Detect which cell encompasses the target text, then output its [x, y] center coordinate. 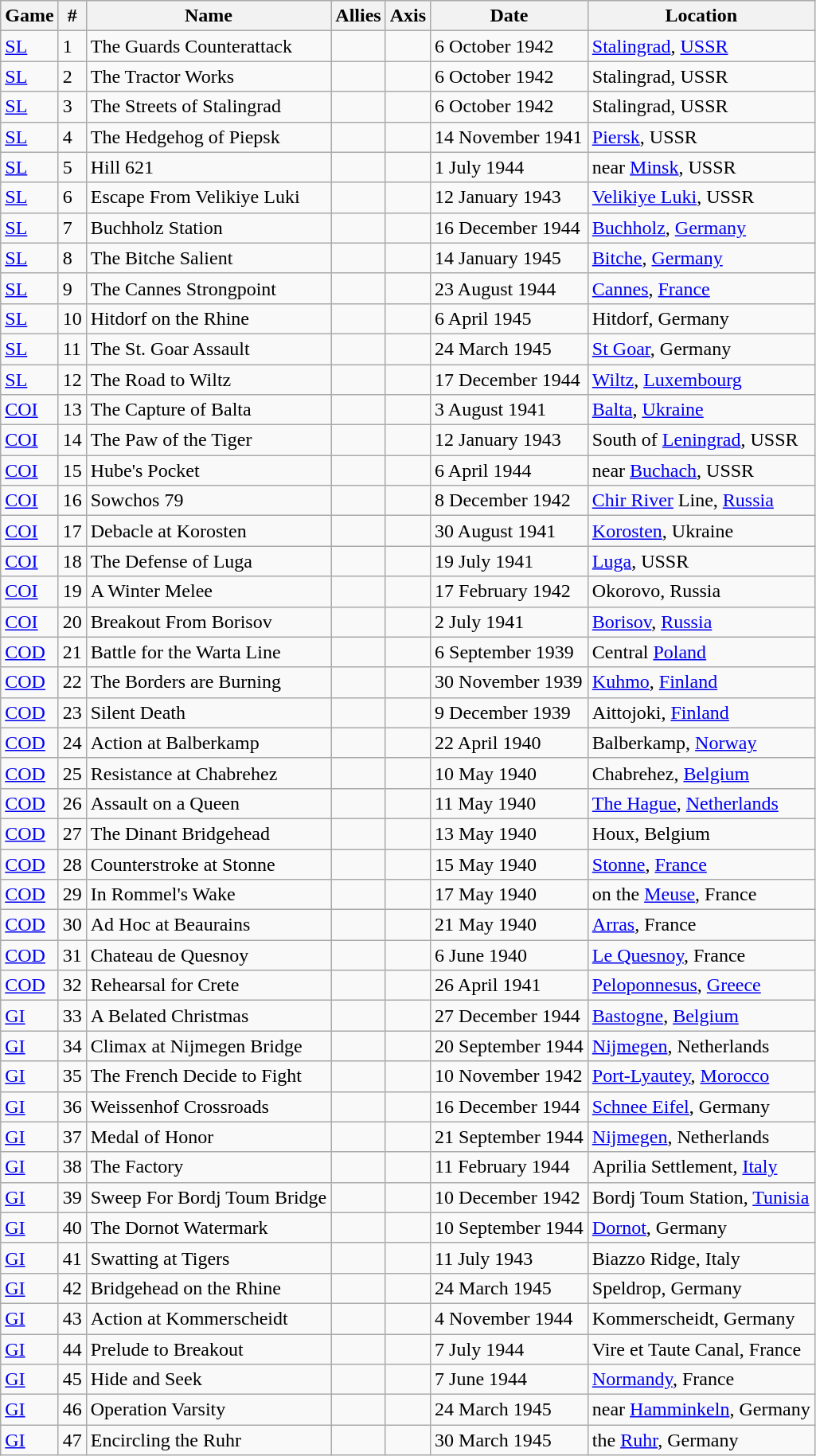
26 April 1941 [510, 986]
6 September 1939 [510, 652]
Chateau de Quesnoy [209, 955]
Silent Death [209, 712]
4 November 1944 [510, 1318]
2 [72, 76]
Schnee Eifel, Germany [701, 1107]
The Defense of Luga [209, 561]
Axis [408, 16]
33 [72, 1016]
32 [72, 986]
Chir River Line, Russia [701, 501]
30 March 1945 [510, 1440]
Port-Lyautey, Morocco [701, 1076]
Hill 621 [209, 167]
19 [72, 591]
Sowchos 79 [209, 501]
Resistance at Chabrehez [209, 773]
Swatting at Tigers [209, 1258]
14 November 1941 [510, 137]
South of Leningrad, USSR [701, 440]
23 August 1944 [510, 288]
22 [72, 682]
near Buchach, USSR [701, 470]
45 [72, 1380]
Dornot, Germany [701, 1228]
9 [72, 288]
6 [72, 197]
24 [72, 743]
Kommerscheidt, Germany [701, 1318]
Korosten, Ukraine [701, 531]
21 September 1944 [510, 1137]
Central Poland [701, 652]
30 August 1941 [510, 531]
A Belated Christmas [209, 1016]
4 [72, 137]
16 [72, 501]
Velikiye Luki, USSR [701, 197]
9 December 1939 [510, 712]
Stonne, France [701, 864]
1 July 1944 [510, 167]
Counterstroke at Stonne [209, 864]
Debacle at Korosten [209, 531]
The Paw of the Tiger [209, 440]
10 December 1942 [510, 1197]
Climax at Nijmegen Bridge [209, 1046]
14 January 1945 [510, 258]
3 [72, 107]
Assault on a Queen [209, 803]
Biazzo Ridge, Italy [701, 1258]
Date [510, 16]
Encircling the Ruhr [209, 1440]
Buchholz Station [209, 228]
Sweep For Bordj Toum Bridge [209, 1197]
Kuhmo, Finland [701, 682]
17 [72, 531]
# [72, 16]
36 [72, 1107]
7 June 1944 [510, 1380]
10 [72, 318]
The St. Goar Assault [209, 349]
Hube's Pocket [209, 470]
11 February 1944 [510, 1167]
15 [72, 470]
18 [72, 561]
Aprilia Settlement, Italy [701, 1167]
6 April 1944 [510, 470]
30 November 1939 [510, 682]
44 [72, 1349]
25 [72, 773]
Piersk, USSR [701, 137]
13 [72, 410]
the Ruhr, Germany [701, 1440]
Hitdorf on the Rhine [209, 318]
Normandy, France [701, 1380]
17 May 1940 [510, 895]
Bastogne, Belgium [701, 1016]
7 [72, 228]
near Hamminkeln, Germany [701, 1410]
10 September 1944 [510, 1228]
13 May 1940 [510, 833]
Breakout From Borisov [209, 622]
5 [72, 167]
Speldrop, Germany [701, 1288]
The Tractor Works [209, 76]
6 April 1945 [510, 318]
11 July 1943 [510, 1258]
The Bitche Salient [209, 258]
8 December 1942 [510, 501]
Chabrehez, Belgium [701, 773]
Medal of Honor [209, 1137]
Houx, Belgium [701, 833]
21 May 1940 [510, 925]
3 August 1941 [510, 410]
Weissenhof Crossroads [209, 1107]
The Guards Counterattack [209, 46]
43 [72, 1318]
Escape From Velikiye Luki [209, 197]
39 [72, 1197]
In Rommel's Wake [209, 895]
A Winter Melee [209, 591]
Arras, France [701, 925]
Luga, USSR [701, 561]
Allies [358, 16]
Action at Kommerscheidt [209, 1318]
6 June 1940 [510, 955]
Vire et Taute Canal, France [701, 1349]
Name [209, 16]
19 July 1941 [510, 561]
Le Quesnoy, France [701, 955]
Wiltz, Luxembourg [701, 380]
The French Decide to Fight [209, 1076]
27 [72, 833]
14 [72, 440]
Game [29, 16]
Aittojoki, Finland [701, 712]
near Minsk, USSR [701, 167]
31 [72, 955]
1 [72, 46]
Ad Hoc at Beaurains [209, 925]
41 [72, 1258]
26 [72, 803]
The Capture of Balta [209, 410]
The Streets of Stalingrad [209, 107]
The Dornot Watermark [209, 1228]
7 July 1944 [510, 1349]
10 May 1940 [510, 773]
22 April 1940 [510, 743]
8 [72, 258]
Battle for the Warta Line [209, 652]
The Hedgehog of Piepsk [209, 137]
The Factory [209, 1167]
The Road to Wiltz [209, 380]
Borisov, Russia [701, 622]
20 September 1944 [510, 1046]
Operation Varsity [209, 1410]
20 [72, 622]
29 [72, 895]
17 February 1942 [510, 591]
Action at Balberkamp [209, 743]
46 [72, 1410]
47 [72, 1440]
10 November 1942 [510, 1076]
St Goar, Germany [701, 349]
12 [72, 380]
Balberkamp, Norway [701, 743]
The Hague, Netherlands [701, 803]
Hide and Seek [209, 1380]
21 [72, 652]
37 [72, 1137]
Hitdorf, Germany [701, 318]
28 [72, 864]
Bitche, Germany [701, 258]
Location [701, 16]
Bordj Toum Station, Tunisia [701, 1197]
The Borders are Burning [209, 682]
11 [72, 349]
40 [72, 1228]
38 [72, 1167]
34 [72, 1046]
Cannes, France [701, 288]
42 [72, 1288]
Peloponnesus, Greece [701, 986]
Prelude to Breakout [209, 1349]
Bridgehead on the Rhine [209, 1288]
35 [72, 1076]
Balta, Ukraine [701, 410]
17 December 1944 [510, 380]
Buchholz, Germany [701, 228]
Rehearsal for Crete [209, 986]
11 May 1940 [510, 803]
30 [72, 925]
The Dinant Bridgehead [209, 833]
Okorovo, Russia [701, 591]
2 July 1941 [510, 622]
The Cannes Strongpoint [209, 288]
15 May 1940 [510, 864]
23 [72, 712]
27 December 1944 [510, 1016]
on the Meuse, France [701, 895]
